From the cell containing the given text, extract its center point as [x, y] coordinate. 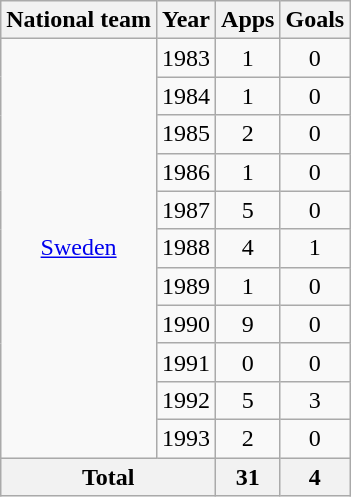
9 [248, 324]
Year [186, 20]
Apps [248, 20]
1991 [186, 362]
1983 [186, 58]
1988 [186, 248]
1986 [186, 172]
1992 [186, 400]
Goals [315, 20]
1987 [186, 210]
1984 [186, 96]
1985 [186, 134]
Sweden [79, 248]
Total [108, 477]
3 [315, 400]
1989 [186, 286]
1990 [186, 324]
31 [248, 477]
National team [79, 20]
1993 [186, 438]
